Identify which cell holds the provided text, then report its (X, Y) central coordinate. 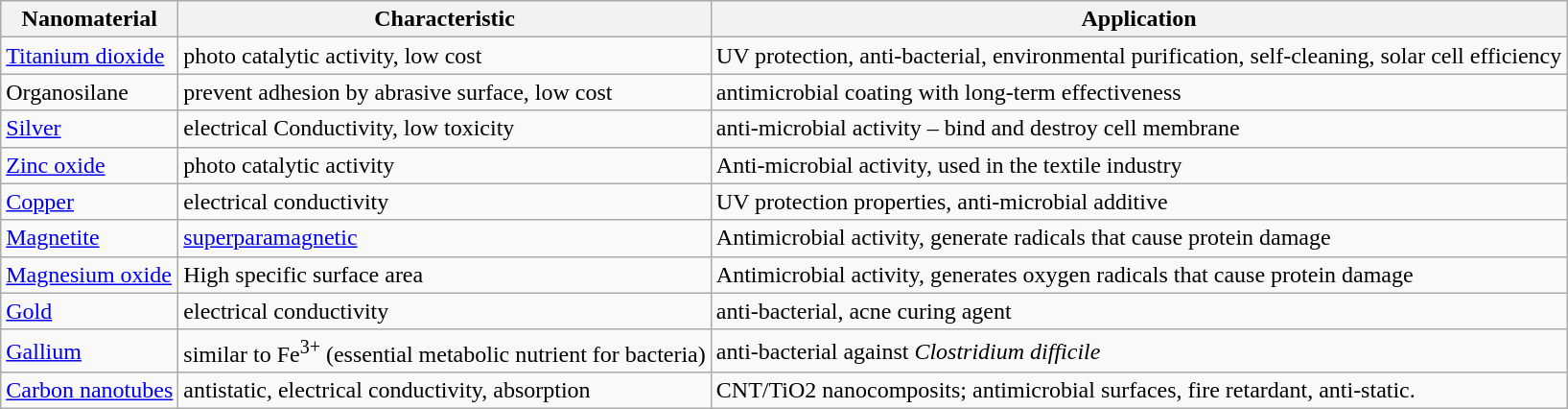
Silver (90, 129)
High specific surface area (445, 275)
Anti-microbial activity, used in the textile industry (1138, 165)
Characteristic (445, 19)
anti-bacterial against Clostridium difficile (1138, 351)
Carbon nanotubes (90, 391)
electrical Conductivity, low toxicity (445, 129)
UV protection, anti-bacterial, environmental purification, self-cleaning, solar cell efficiency (1138, 56)
Copper (90, 202)
photo catalytic activity (445, 165)
similar to Fe3+ (essential metabolic nutrient for bacteria) (445, 351)
Organosilane (90, 92)
UV protection properties, anti-microbial additive (1138, 202)
Antimicrobial activity, generate radicals that cause protein damage (1138, 238)
antistatic, electrical conductivity, absorption (445, 391)
prevent adhesion by abrasive surface, low cost (445, 92)
Magnesium oxide (90, 275)
Application (1138, 19)
photo catalytic activity, low cost (445, 56)
anti-bacterial, acne curing agent (1138, 311)
Gallium (90, 351)
CNT/TiO2 nanocomposits; antimicrobial surfaces, fire retardant, anti-static. (1138, 391)
Titanium dioxide (90, 56)
Magnetite (90, 238)
Antimicrobial activity, generates oxygen radicals that cause protein damage (1138, 275)
superparamagnetic (445, 238)
anti-microbial activity – bind and destroy cell membrane (1138, 129)
Gold (90, 311)
Zinc oxide (90, 165)
antimicrobial coating with long-term effectiveness (1138, 92)
Nanomaterial (90, 19)
